Capture the cell that displays the provided text and extract its (x, y) central coordinate. 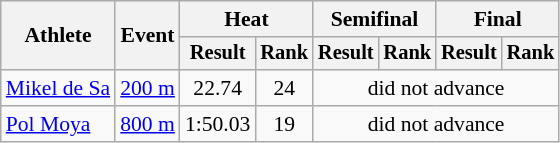
Pol Moya (58, 124)
Mikel de Sa (58, 88)
24 (284, 88)
Semifinal (374, 19)
19 (284, 124)
Final (498, 19)
22.74 (218, 88)
Event (148, 36)
Heat (246, 19)
1:50.03 (218, 124)
Athlete (58, 36)
200 m (148, 88)
800 m (148, 124)
